Extract the (X, Y) coordinate from the center of the cell holding the provided text.  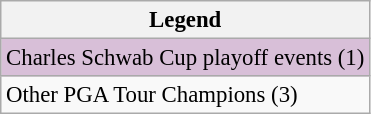
Charles Schwab Cup playoff events (1) (186, 58)
Legend (186, 20)
Other PGA Tour Champions (3) (186, 95)
